Locate the cell with the specified text and output its (X, Y) center coordinate. 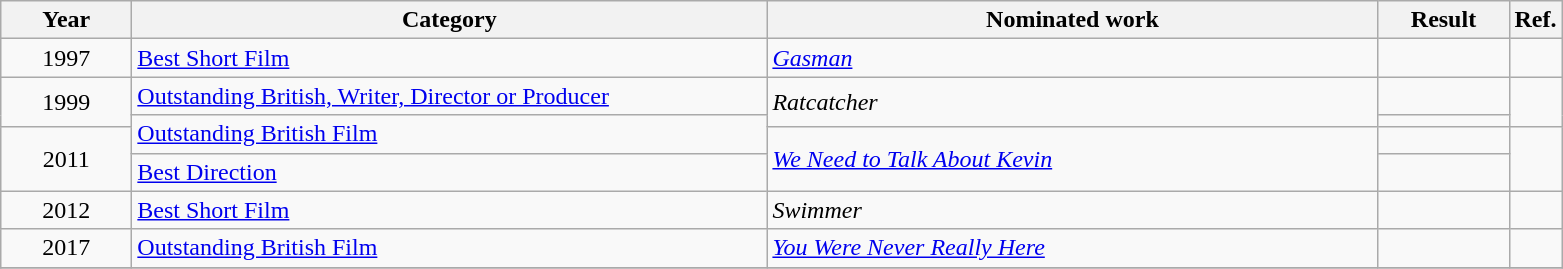
Result (1444, 20)
Ratcatcher (1072, 102)
Ref. (1536, 20)
Category (450, 20)
2017 (66, 248)
2011 (66, 158)
Swimmer (1072, 210)
1997 (66, 58)
Gasman (1072, 58)
Year (66, 20)
Best Direction (450, 172)
You Were Never Really Here (1072, 248)
Outstanding British, Writer, Director or Producer (450, 96)
We Need to Talk About Kevin (1072, 158)
1999 (66, 102)
2012 (66, 210)
Nominated work (1072, 20)
